From the cell containing the given text, extract its center point as [X, Y] coordinate. 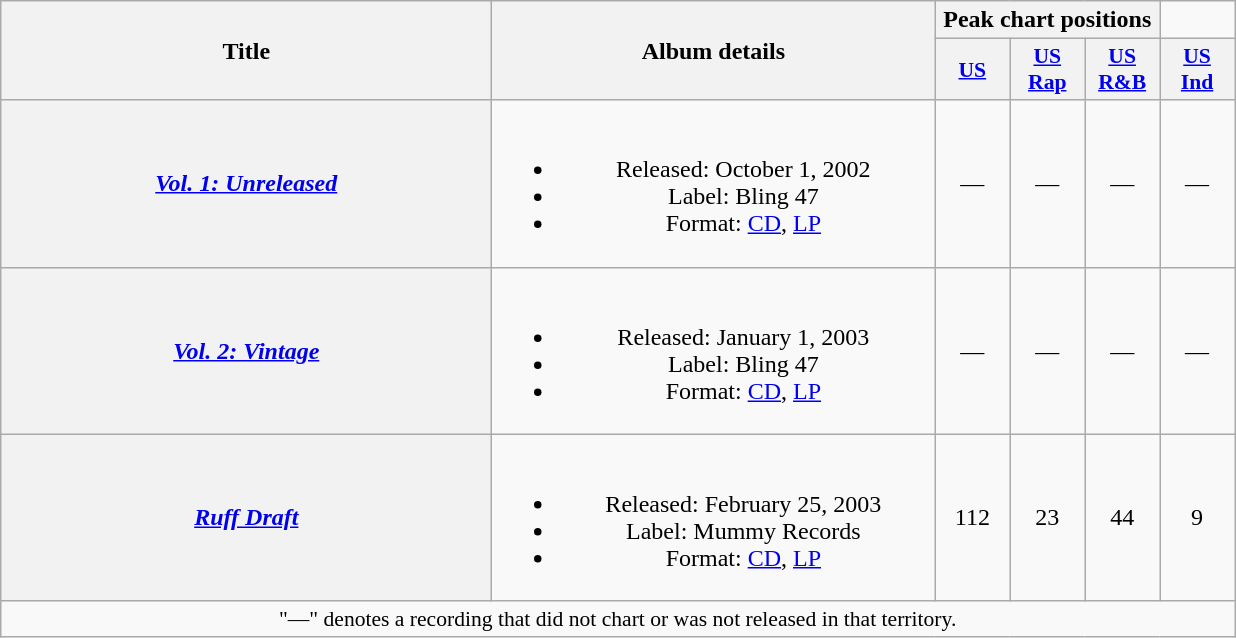
Released: February 25, 2003Label: Mummy RecordsFormat: CD, LP [714, 518]
Album details [714, 50]
112 [972, 518]
Ruff Draft [246, 518]
US Rap [1048, 70]
Released: October 1, 2002Label: Bling 47Format: CD, LP [714, 184]
US R&B [1122, 70]
US [972, 70]
Vol. 1: Unreleased [246, 184]
9 [1198, 518]
Vol. 2: Vintage [246, 350]
44 [1122, 518]
Released: January 1, 2003Label: Bling 47Format: CD, LP [714, 350]
US Ind [1198, 70]
23 [1048, 518]
Title [246, 50]
"—" denotes a recording that did not chart or was not released in that territory. [618, 619]
Peak chart positions [1048, 20]
